Search for the cell housing the specified text and yield its (X, Y) center coordinate. 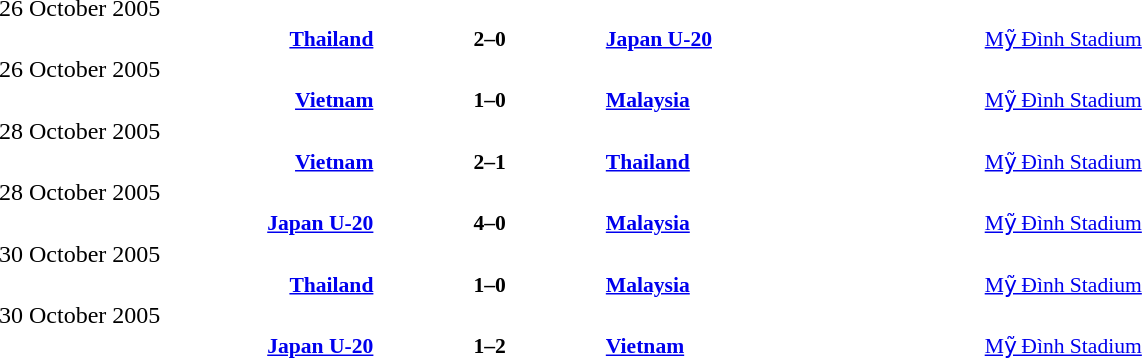
2–1 (489, 162)
4–0 (489, 223)
Japan U-20 (792, 38)
2–0 (489, 38)
Thailand (792, 162)
